Return (x, y) of the center of cell containing provided text 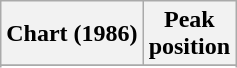
Chart (1986) (72, 34)
Peakposition (189, 34)
